Capture the cell that displays the provided text and extract its [X, Y] central coordinate. 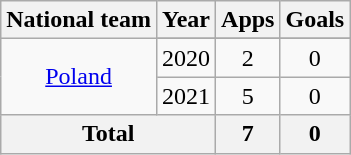
Apps [248, 20]
Goals [315, 20]
Year [186, 20]
National team [79, 20]
7 [248, 134]
Total [108, 134]
2021 [186, 96]
2020 [186, 58]
2 [248, 58]
Poland [79, 77]
5 [248, 96]
